Return the (X, Y) coordinate for the center point of the cell that contains the specified text.  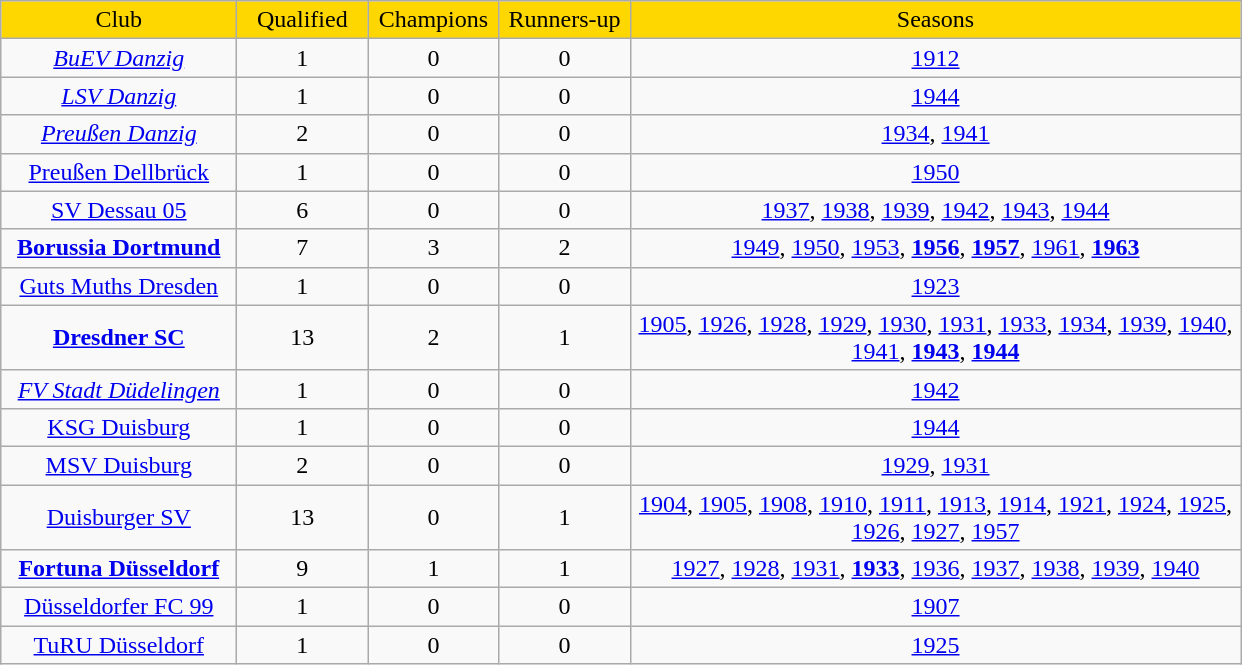
KSG Duisburg (119, 427)
1923 (936, 286)
Düsseldorfer FC 99 (119, 607)
6 (302, 210)
Qualified (302, 20)
1912 (936, 58)
MSV Duisburg (119, 465)
1925 (936, 645)
LSV Danzig (119, 96)
1927, 1928, 1931, 1933, 1936, 1937, 1938, 1939, 1940 (936, 569)
1937, 1938, 1939, 1942, 1943, 1944 (936, 210)
1904, 1905, 1908, 1910, 1911, 1913, 1914, 1921, 1924, 1925, 1926, 1927, 1957 (936, 516)
1942 (936, 389)
Preußen Dellbrück (119, 172)
7 (302, 248)
SV Dessau 05 (119, 210)
FV Stadt Düdelingen (119, 389)
TuRU Düsseldorf (119, 645)
BuEV Danzig (119, 58)
Seasons (936, 20)
Champions (434, 20)
Club (119, 20)
1929, 1931 (936, 465)
Fortuna Düsseldorf (119, 569)
3 (434, 248)
Runners-up (564, 20)
9 (302, 569)
1949, 1950, 1953, 1956, 1957, 1961, 1963 (936, 248)
Dresdner SC (119, 338)
Guts Muths Dresden (119, 286)
Preußen Danzig (119, 134)
1905, 1926, 1928, 1929, 1930, 1931, 1933, 1934, 1939, 1940, 1941, 1943, 1944 (936, 338)
1950 (936, 172)
1934, 1941 (936, 134)
Borussia Dortmund (119, 248)
Duisburger SV (119, 516)
1907 (936, 607)
